For the text-containing cell, return its midpoint in (x, y) coordinate format. 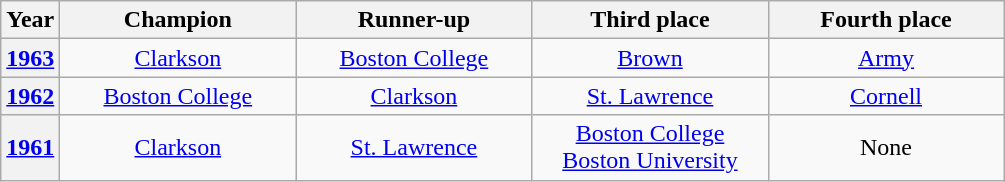
Year (30, 20)
1961 (30, 148)
Boston CollegeBoston University (650, 148)
None (886, 148)
1962 (30, 96)
Champion (178, 20)
Brown (650, 58)
Cornell (886, 96)
Fourth place (886, 20)
Army (886, 58)
1963 (30, 58)
Third place (650, 20)
Runner-up (414, 20)
